For the text-containing cell, return its midpoint in [x, y] coordinate format. 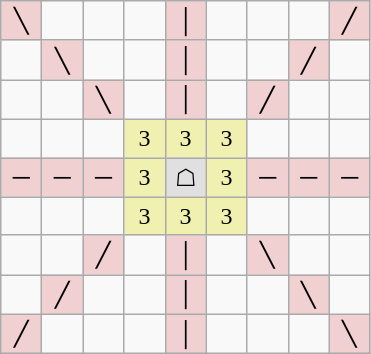
☖ [186, 178]
